Locate the cell with the specified text and output its (x, y) center coordinate. 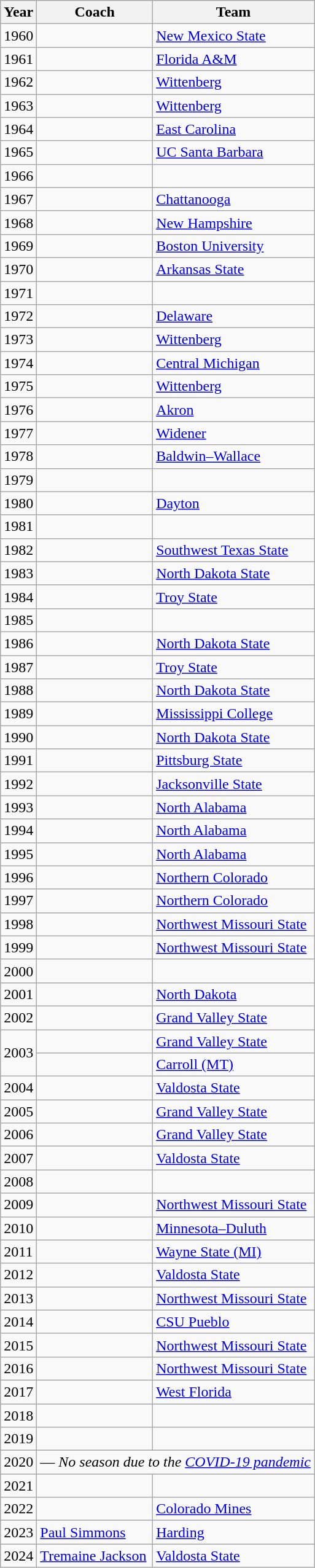
2014 (18, 1322)
New Hampshire (233, 222)
2011 (18, 1252)
2016 (18, 1368)
Mississippi College (233, 714)
Pittsburg State (233, 761)
1983 (18, 573)
Delaware (233, 316)
1993 (18, 807)
1999 (18, 947)
2017 (18, 1392)
2001 (18, 994)
1960 (18, 36)
1986 (18, 643)
1972 (18, 316)
Jacksonville State (233, 784)
Harding (233, 1532)
1979 (18, 480)
2024 (18, 1556)
2005 (18, 1111)
2002 (18, 1017)
1966 (18, 176)
1997 (18, 901)
Year (18, 12)
1991 (18, 761)
2007 (18, 1158)
1996 (18, 877)
CSU Pueblo (233, 1322)
2008 (18, 1182)
1967 (18, 199)
2021 (18, 1486)
Widener (233, 433)
1984 (18, 597)
2022 (18, 1509)
1970 (18, 269)
New Mexico State (233, 36)
1971 (18, 293)
1962 (18, 82)
1992 (18, 784)
Minnesota–Duluth (233, 1228)
East Carolina (233, 129)
1988 (18, 691)
2009 (18, 1205)
2023 (18, 1532)
2019 (18, 1439)
1975 (18, 386)
1968 (18, 222)
2018 (18, 1415)
Baldwin–Wallace (233, 457)
2010 (18, 1228)
1974 (18, 363)
1961 (18, 59)
1995 (18, 854)
Florida A&M (233, 59)
West Florida (233, 1392)
1990 (18, 737)
1976 (18, 410)
Tremaine Jackson (95, 1556)
2012 (18, 1275)
Arkansas State (233, 269)
1998 (18, 924)
2020 (18, 1462)
1987 (18, 667)
1994 (18, 831)
Paul Simmons (95, 1532)
Southwest Texas State (233, 550)
1980 (18, 503)
1973 (18, 340)
UC Santa Barbara (233, 152)
Wayne State (MI) (233, 1252)
2000 (18, 971)
2015 (18, 1345)
1969 (18, 246)
Central Michigan (233, 363)
Colorado Mines (233, 1509)
2004 (18, 1088)
2013 (18, 1298)
North Dakota (233, 994)
Boston University (233, 246)
2006 (18, 1135)
— No season due to the COVID-19 pandemic (176, 1462)
2003 (18, 1053)
1977 (18, 433)
Carroll (MT) (233, 1065)
Chattanooga (233, 199)
1963 (18, 106)
1989 (18, 714)
1981 (18, 527)
Dayton (233, 503)
Akron (233, 410)
1978 (18, 457)
1985 (18, 620)
1965 (18, 152)
Team (233, 12)
1964 (18, 129)
Coach (95, 12)
1982 (18, 550)
